Find where the given text appears and provide that cell's center as (X, Y) coordinate. 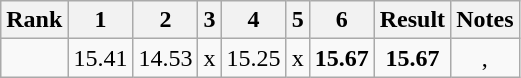
Rank (34, 20)
Notes (485, 20)
6 (342, 20)
, (485, 58)
5 (298, 20)
15.25 (254, 58)
3 (210, 20)
4 (254, 20)
1 (100, 20)
14.53 (166, 58)
Result (412, 20)
2 (166, 20)
15.41 (100, 58)
